Determine the (x, y) coordinate at the center of the cell enclosing the given text.  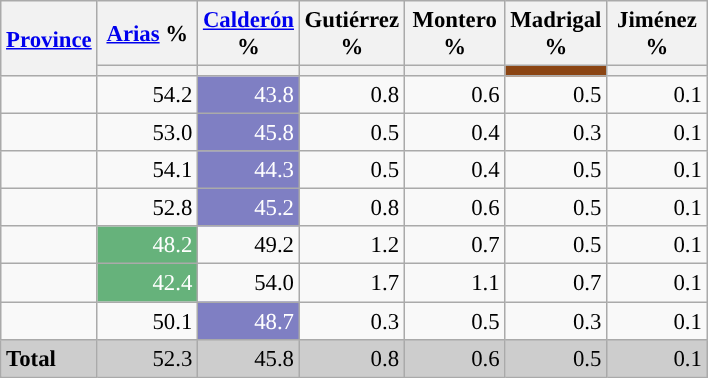
Province (49, 38)
Arias % (148, 34)
43.8 (249, 95)
Madrigal % (556, 34)
Total (49, 358)
Montero % (454, 34)
1.7 (352, 283)
49.2 (249, 245)
44.3 (249, 170)
54.0 (249, 283)
52.3 (148, 358)
1.1 (454, 283)
48.2 (148, 245)
1.2 (352, 245)
54.1 (148, 170)
Gutiérrez % (352, 34)
42.4 (148, 283)
48.7 (249, 321)
Calderón % (249, 34)
53.0 (148, 133)
50.1 (148, 321)
Jiménez % (658, 34)
45.2 (249, 208)
52.8 (148, 208)
54.2 (148, 95)
